Scan for the cell matching the given text and deliver its (x, y) coordinate at center. 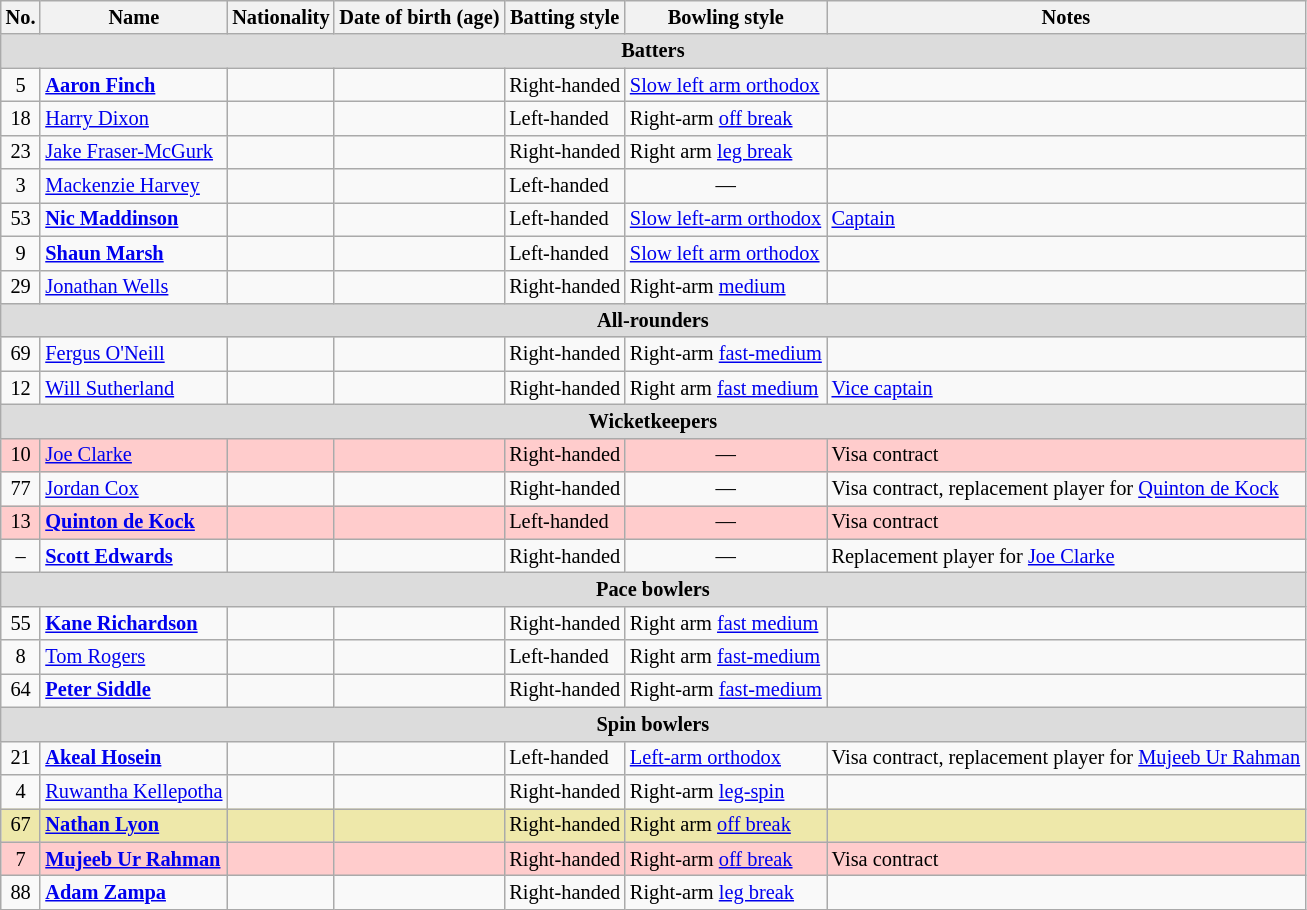
Vice captain (1066, 388)
Nic Maddinson (134, 219)
18 (21, 118)
55 (21, 623)
67 (21, 825)
29 (21, 287)
Spin bowlers (653, 724)
Right arm off break (726, 825)
Nathan Lyon (134, 825)
Batting style (564, 17)
Bowling style (726, 17)
Nationality (280, 17)
Right-arm leg break (726, 892)
Pace bowlers (653, 589)
13 (21, 522)
All-rounders (653, 320)
Name (134, 17)
Batters (653, 51)
Peter Siddle (134, 690)
69 (21, 354)
Harry Dixon (134, 118)
Left-arm orthodox (726, 758)
Akeal Hosein (134, 758)
10 (21, 455)
Mackenzie Harvey (134, 186)
Visa contract, replacement player for Mujeeb Ur Rahman (1066, 758)
Right arm fast-medium (726, 657)
5 (21, 85)
Aaron Finch (134, 85)
Right arm leg break (726, 152)
Mujeeb Ur Rahman (134, 859)
Jonathan Wells (134, 287)
3 (21, 186)
7 (21, 859)
Notes (1066, 17)
Wicketkeepers (653, 421)
Kane Richardson (134, 623)
12 (21, 388)
Quinton de Kock (134, 522)
Tom Rogers (134, 657)
64 (21, 690)
Joe Clarke (134, 455)
8 (21, 657)
Jordan Cox (134, 489)
21 (21, 758)
77 (21, 489)
Captain (1066, 219)
No. (21, 17)
Visa contract, replacement player for Quinton de Kock (1066, 489)
88 (21, 892)
Adam Zampa (134, 892)
Scott Edwards (134, 556)
Replacement player for Joe Clarke (1066, 556)
9 (21, 253)
Date of birth (age) (419, 17)
Right-arm medium (726, 287)
Shaun Marsh (134, 253)
Will Sutherland (134, 388)
53 (21, 219)
Fergus O'Neill (134, 354)
4 (21, 791)
Right-arm leg-spin (726, 791)
23 (21, 152)
Ruwantha Kellepotha (134, 791)
Jake Fraser-McGurk (134, 152)
– (21, 556)
Slow left-arm orthodox (726, 219)
